Determine the [x, y] coordinate at the center of the cell enclosing the given text.  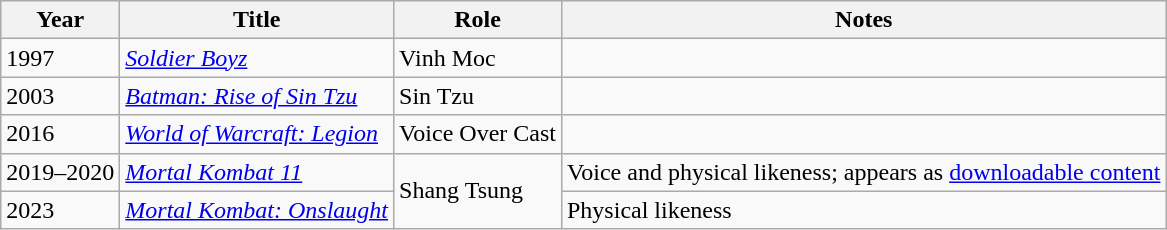
2003 [60, 96]
Physical likeness [863, 210]
Notes [863, 20]
2023 [60, 210]
Batman: Rise of Sin Tzu [257, 96]
Shang Tsung [478, 191]
2016 [60, 134]
Title [257, 20]
Voice and physical likeness; appears as downloadable content [863, 172]
Sin Tzu [478, 96]
Voice Over Cast [478, 134]
Year [60, 20]
World of Warcraft: Legion [257, 134]
Mortal Kombat: Onslaught [257, 210]
2019–2020 [60, 172]
Soldier Boyz [257, 58]
Vinh Moc [478, 58]
Role [478, 20]
1997 [60, 58]
Mortal Kombat 11 [257, 172]
